Return the (X, Y) coordinate for the center point of the cell that contains the specified text.  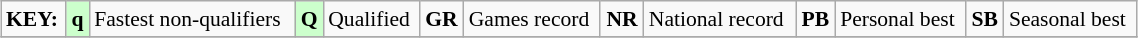
q (78, 19)
National record (720, 19)
NR (622, 19)
SB (985, 19)
Personal best (900, 19)
Q (309, 19)
KEY: (34, 19)
Qualified (371, 19)
GR (442, 19)
Games record (532, 19)
Fastest non-qualifiers (192, 19)
PB (816, 19)
Seasonal best (1070, 19)
